Identify which cell holds the provided text, then report its (x, y) central coordinate. 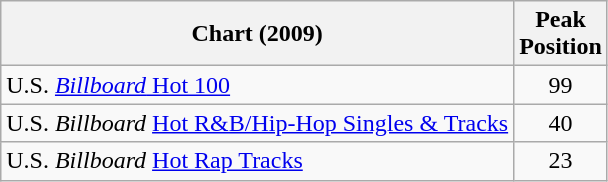
Chart (2009) (258, 34)
U.S. Billboard Hot Rap Tracks (258, 161)
23 (561, 161)
U.S. Billboard Hot 100 (258, 85)
99 (561, 85)
40 (561, 123)
U.S. Billboard Hot R&B/Hip-Hop Singles & Tracks (258, 123)
PeakPosition (561, 34)
